Return (X, Y) of the center of cell containing provided text 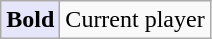
Bold (30, 20)
Current player (135, 20)
